Identify which cell holds the provided text, then report its [X, Y] central coordinate. 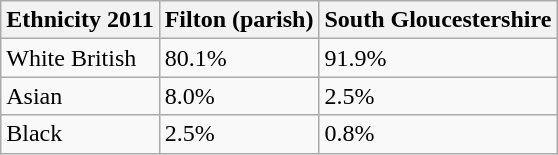
White British [80, 58]
Filton (parish) [239, 20]
91.9% [438, 58]
South Gloucestershire [438, 20]
Black [80, 134]
80.1% [239, 58]
8.0% [239, 96]
Ethnicity 2011 [80, 20]
0.8% [438, 134]
Asian [80, 96]
